Return (x, y) of the center of cell containing provided text 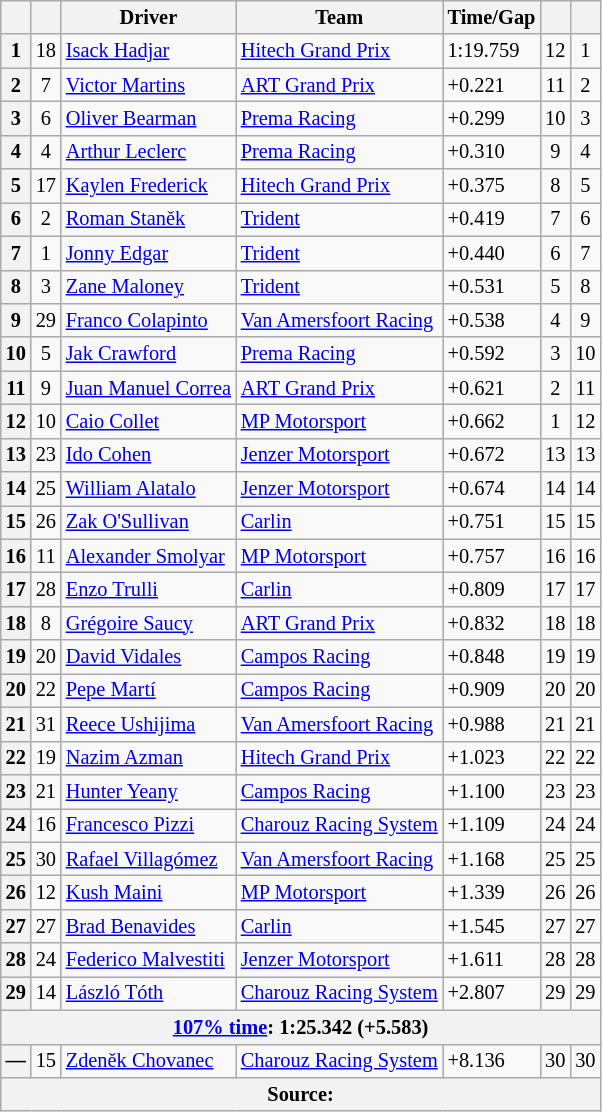
Time/Gap (492, 17)
Roman Staněk (148, 219)
+0.674 (492, 489)
+0.221 (492, 85)
107% time: 1:25.342 (+5.583) (301, 1027)
Hunter Yeany (148, 791)
David Vidales (148, 657)
Arthur Leclerc (148, 152)
+0.988 (492, 724)
+0.757 (492, 556)
+0.621 (492, 388)
+1.339 (492, 892)
Team (340, 17)
+2.807 (492, 993)
+0.809 (492, 589)
+0.419 (492, 219)
Ido Cohen (148, 455)
+0.531 (492, 287)
+0.662 (492, 421)
Reece Ushijima (148, 724)
Caio Collet (148, 421)
Oliver Bearman (148, 118)
Enzo Trulli (148, 589)
+1.168 (492, 859)
+0.538 (492, 320)
Brad Benavides (148, 926)
+0.672 (492, 455)
+1.545 (492, 926)
+0.375 (492, 186)
Victor Martins (148, 85)
+0.592 (492, 354)
Zane Maloney (148, 287)
Pepe Martí (148, 690)
Grégoire Saucy (148, 623)
Federico Malvestiti (148, 960)
László Tóth (148, 993)
1:19.759 (492, 51)
Alexander Smolyar (148, 556)
Kush Maini (148, 892)
Rafael Villagómez (148, 859)
Zak O'Sullivan (148, 522)
+0.310 (492, 152)
Juan Manuel Correa (148, 388)
+1.611 (492, 960)
+1.109 (492, 825)
Francesco Pizzi (148, 825)
+8.136 (492, 1061)
+1.023 (492, 758)
+0.848 (492, 657)
Franco Colapinto (148, 320)
+1.100 (492, 791)
Zdeněk Chovanec (148, 1061)
Kaylen Frederick (148, 186)
31 (46, 724)
— (16, 1061)
+0.299 (492, 118)
Driver (148, 17)
+0.832 (492, 623)
William Alatalo (148, 489)
Jak Crawford (148, 354)
Isack Hadjar (148, 51)
Source: (301, 1094)
Nazim Azman (148, 758)
+0.751 (492, 522)
+0.440 (492, 253)
+0.909 (492, 690)
Jonny Edgar (148, 253)
